Extract the [x, y] coordinate from the center of the cell holding the provided text.  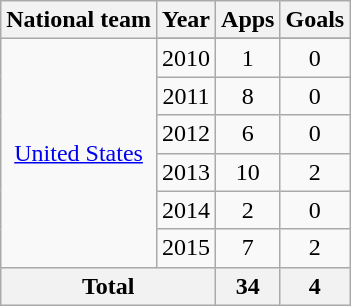
7 [248, 248]
Apps [248, 20]
10 [248, 172]
Year [186, 20]
6 [248, 134]
2012 [186, 134]
2013 [186, 172]
Total [108, 286]
8 [248, 96]
1 [248, 58]
Goals [315, 20]
2010 [186, 58]
2014 [186, 210]
National team [79, 20]
United States [79, 153]
34 [248, 286]
4 [315, 286]
2015 [186, 248]
2011 [186, 96]
